Output the (x, y) coordinate of the center of the cell containing the given text.  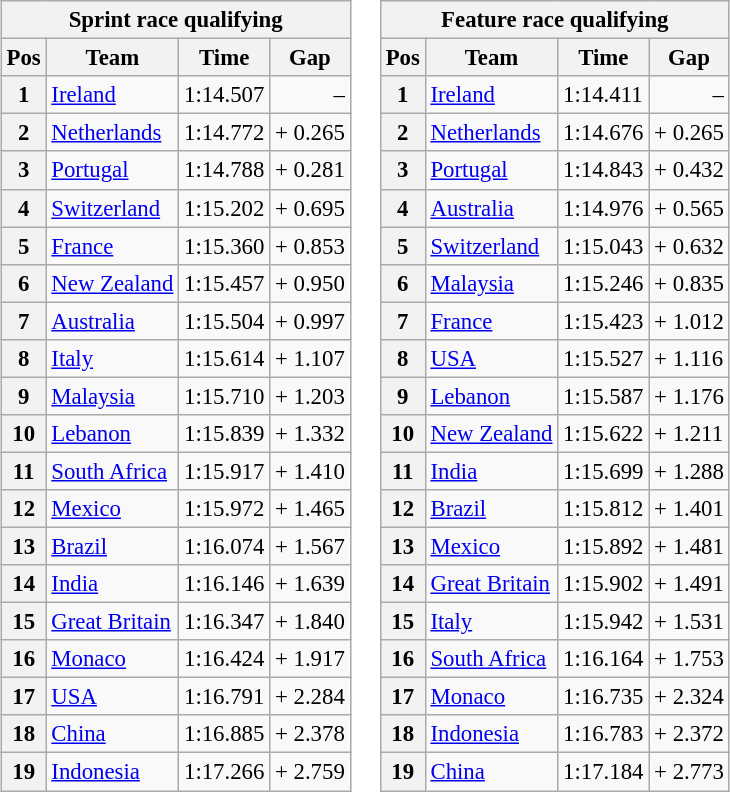
+ 2.759 (310, 772)
1:14.788 (224, 170)
+ 0.432 (689, 170)
1:15.202 (224, 208)
1:16.735 (604, 697)
+ 2.372 (689, 734)
1:15.614 (224, 358)
1:15.504 (224, 321)
1:16.164 (604, 659)
1:15.457 (224, 283)
1:15.942 (604, 622)
1:15.246 (604, 283)
1:15.043 (604, 246)
1:16.791 (224, 697)
1:15.587 (604, 396)
1:17.266 (224, 772)
Feature race qualifying (554, 20)
+ 1.401 (689, 509)
Sprint race qualifying (176, 20)
1:16.783 (604, 734)
+ 1.288 (689, 471)
1:15.972 (224, 509)
+ 0.281 (310, 170)
+ 1.203 (310, 396)
+ 1.481 (689, 546)
+ 1.465 (310, 509)
1:15.892 (604, 546)
+ 1.917 (310, 659)
1:14.507 (224, 95)
1:14.976 (604, 208)
1:14.411 (604, 95)
+ 1.012 (689, 321)
1:14.676 (604, 133)
1:15.360 (224, 246)
1:15.699 (604, 471)
+ 1.410 (310, 471)
+ 2.284 (310, 697)
+ 0.997 (310, 321)
+ 1.116 (689, 358)
1:16.347 (224, 622)
1:17.184 (604, 772)
+ 1.107 (310, 358)
+ 0.950 (310, 283)
1:14.843 (604, 170)
+ 0.835 (689, 283)
+ 2.773 (689, 772)
1:15.902 (604, 584)
+ 1.491 (689, 584)
1:15.917 (224, 471)
+ 0.632 (689, 246)
+ 1.567 (310, 546)
1:15.622 (604, 434)
+ 2.324 (689, 697)
1:16.885 (224, 734)
+ 0.565 (689, 208)
1:16.424 (224, 659)
+ 1.531 (689, 622)
+ 1.211 (689, 434)
+ 1.840 (310, 622)
1:15.839 (224, 434)
1:15.812 (604, 509)
+ 1.332 (310, 434)
+ 1.753 (689, 659)
+ 0.695 (310, 208)
+ 1.639 (310, 584)
+ 0.853 (310, 246)
1:15.527 (604, 358)
1:15.423 (604, 321)
+ 2.378 (310, 734)
1:16.146 (224, 584)
1:15.710 (224, 396)
+ 1.176 (689, 396)
1:14.772 (224, 133)
1:16.074 (224, 546)
